Scan for the cell matching the given text and deliver its [X, Y] coordinate at center. 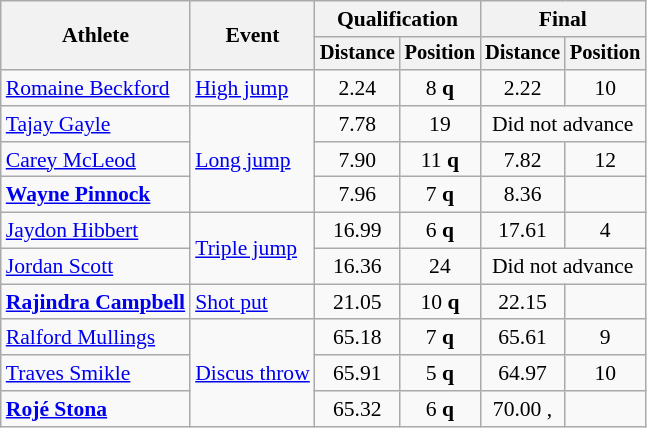
Qualification [398, 19]
Romaine Beckford [96, 88]
7.82 [522, 160]
Ralford Mullings [96, 338]
12 [605, 160]
70.00 , [522, 409]
Shot put [252, 302]
Long jump [252, 160]
65.32 [358, 409]
22.15 [522, 302]
9 [605, 338]
7.90 [358, 160]
Final [562, 19]
2.24 [358, 88]
Jordan Scott [96, 267]
Wayne Pinnock [96, 195]
Event [252, 36]
5 q [440, 373]
8.36 [522, 195]
21.05 [358, 302]
19 [440, 124]
Triple jump [252, 248]
Tajay Gayle [96, 124]
65.18 [358, 338]
4 [605, 231]
24 [440, 267]
2.22 [522, 88]
Jaydon Hibbert [96, 231]
16.99 [358, 231]
10 q [440, 302]
11 q [440, 160]
Discus throw [252, 374]
65.91 [358, 373]
16.36 [358, 267]
Rajindra Campbell [96, 302]
17.61 [522, 231]
Athlete [96, 36]
Traves Smikle [96, 373]
High jump [252, 88]
7.78 [358, 124]
Carey McLeod [96, 160]
8 q [440, 88]
7.96 [358, 195]
Rojé Stona [96, 409]
65.61 [522, 338]
64.97 [522, 373]
